Search for the cell housing the specified text and yield its (x, y) center coordinate. 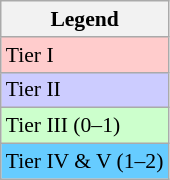
Tier IV & V (1–2) (85, 162)
Tier III (0–1) (85, 126)
Tier I (85, 55)
Tier II (85, 90)
Legend (85, 19)
